Search for the cell housing the specified text and yield its [X, Y] center coordinate. 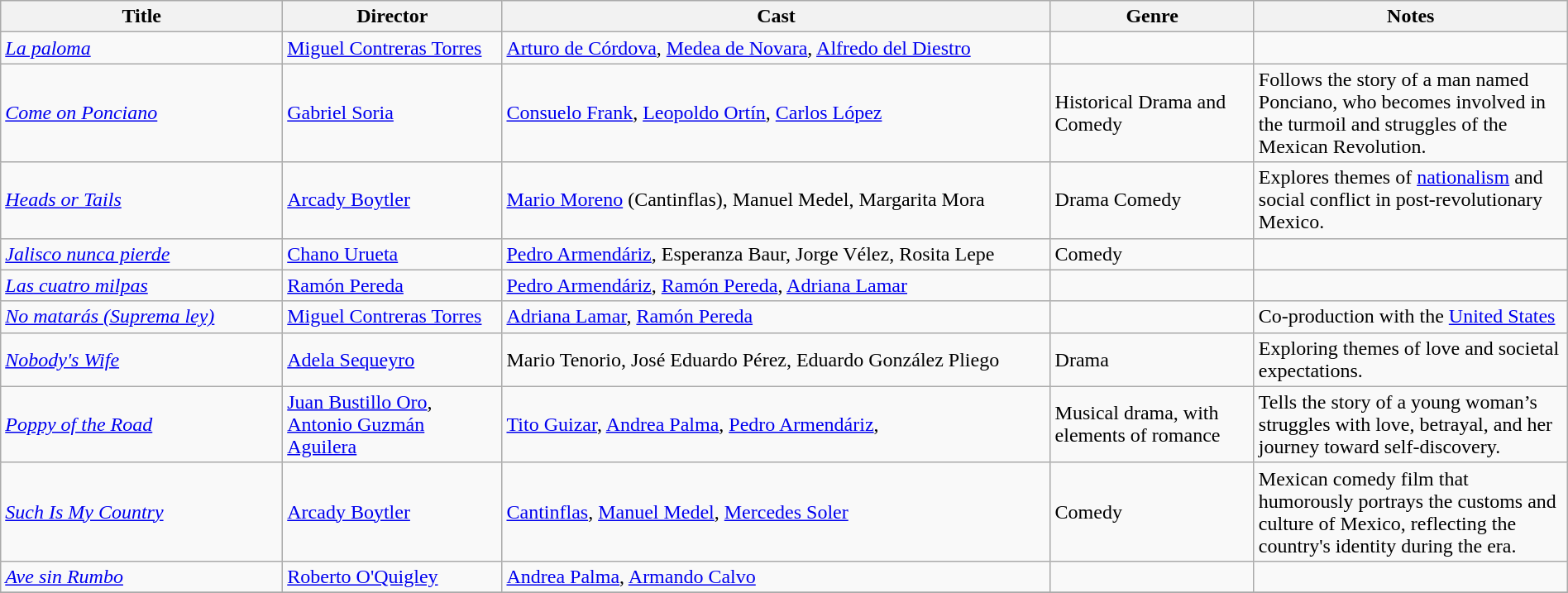
Consuelo Frank, Leopoldo Ortín, Carlos López [776, 112]
Co-production with the United States [1411, 317]
Andrea Palma, Armando Calvo [776, 576]
Drama Comedy [1152, 200]
Jalisco nunca pierde [142, 254]
Exploring themes of love and societal expectations. [1411, 359]
Roberto O'Quigley [392, 576]
Gabriel Soria [392, 112]
Pedro Armendáriz, Esperanza Baur, Jorge Vélez, Rosita Lepe [776, 254]
Cast [776, 17]
Director [392, 17]
Tells the story of a young woman’s struggles with love, betrayal, and her journey toward self-discovery. [1411, 424]
Juan Bustillo Oro, Antonio Guzmán Aguilera [392, 424]
Adela Sequeyro [392, 359]
Las cuatro milpas [142, 285]
Historical Drama and Comedy [1152, 112]
Adriana Lamar, Ramón Pereda [776, 317]
Ave sin Rumbo [142, 576]
Title [142, 17]
Tito Guizar, Andrea Palma, Pedro Armendáriz, [776, 424]
La paloma [142, 48]
Ramón Pereda [392, 285]
Heads or Tails [142, 200]
Arturo de Córdova, Medea de Novara, Alfredo del Diestro [776, 48]
Explores themes of nationalism and social conflict in post-revolutionary Mexico. [1411, 200]
Mario Tenorio, José Eduardo Pérez, Eduardo González Pliego [776, 359]
Mexican comedy film that humorously portrays the customs and culture of Mexico, reflecting the country's identity during the era. [1411, 511]
Such Is My Country [142, 511]
Come on Ponciano [142, 112]
Mario Moreno (Cantinflas), Manuel Medel, Margarita Mora [776, 200]
Cantinflas, Manuel Medel, Mercedes Soler [776, 511]
Follows the story of a man named Ponciano, who becomes involved in the turmoil and struggles of the Mexican Revolution. [1411, 112]
No matarás (Suprema ley) [142, 317]
Nobody's Wife [142, 359]
Chano Urueta [392, 254]
Pedro Armendáriz, Ramón Pereda, Adriana Lamar [776, 285]
Drama [1152, 359]
Notes [1411, 17]
Poppy of the Road [142, 424]
Musical drama, with elements of romance [1152, 424]
Genre [1152, 17]
